Determine the [X, Y] coordinate at the center of the cell enclosing the given text.  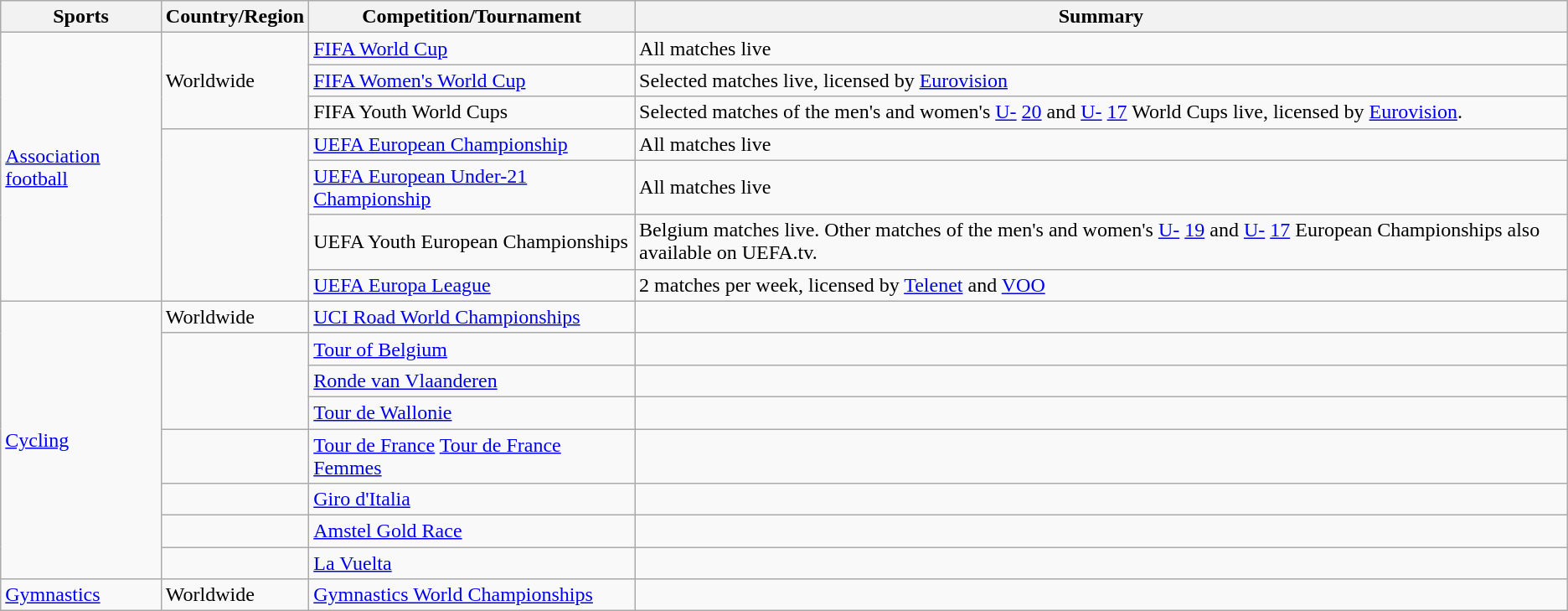
UEFA Youth European Championships [472, 241]
UCI Road World Championships [472, 317]
Competition/Tournament [472, 17]
UEFA Europa League [472, 285]
Selected matches of the men's and women's U- 20 and U- 17 World Cups live, licensed by Eurovision. [1101, 112]
La Vuelta [472, 563]
Giro d'Italia [472, 500]
Gymnastics World Championships [472, 595]
Sports [81, 17]
Tour de Wallonie [472, 412]
Country/Region [235, 17]
Ronde van Vlaanderen [472, 381]
2 matches per week, licensed by Telenet and VOO [1101, 285]
Cycling [81, 440]
Selected matches live, licensed by Eurovision [1101, 80]
Amstel Gold Race [472, 531]
FIFA Youth World Cups [472, 112]
Tour of Belgium [472, 349]
FIFA Women's World Cup [472, 80]
UEFA European Under-21 Championship [472, 188]
Summary [1101, 17]
Association football [81, 167]
Belgium matches live. Other matches of the men's and women's U- 19 and U- 17 European Championships also available on UEFA.tv. [1101, 241]
FIFA World Cup [472, 49]
Tour de France Tour de France Femmes [472, 456]
UEFA European Championship [472, 144]
Gymnastics [81, 595]
